Search for the cell housing the specified text and yield its (X, Y) center coordinate. 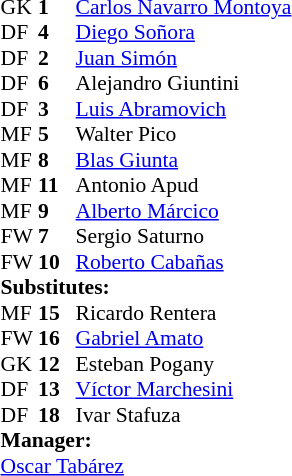
Diego Soñora (184, 33)
16 (57, 339)
Luis Abramovich (184, 109)
Walter Pico (184, 135)
10 (57, 262)
Roberto Cabañas (184, 262)
Juan Simón (184, 58)
4 (57, 33)
Antonio Apud (184, 185)
GK (20, 364)
Gabriel Amato (184, 339)
18 (57, 415)
13 (57, 389)
Ivar Stafuza (184, 415)
Alberto Márcico (184, 211)
7 (57, 237)
6 (57, 83)
Víctor Marchesini (184, 389)
Ricardo Rentera (184, 313)
Substitutes: (146, 287)
8 (57, 160)
5 (57, 135)
Alejandro Giuntini (184, 83)
Esteban Pogany (184, 364)
15 (57, 313)
9 (57, 211)
3 (57, 109)
12 (57, 364)
Sergio Saturno (184, 237)
Blas Giunta (184, 160)
Manager: (146, 441)
11 (57, 185)
2 (57, 58)
